Locate the cell with the specified text and output its [x, y] center coordinate. 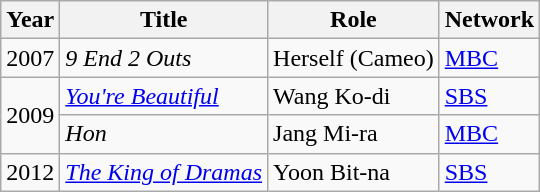
Title [164, 20]
Year [30, 20]
You're Beautiful [164, 96]
Wang Ko-di [354, 96]
Network [489, 20]
2012 [30, 172]
2009 [30, 115]
Role [354, 20]
9 End 2 Outs [164, 58]
2007 [30, 58]
Yoon Bit-na [354, 172]
Hon [164, 134]
Herself (Cameo) [354, 58]
The King of Dramas [164, 172]
Jang Mi-ra [354, 134]
